Extract the [x, y] coordinate from the center of the cell holding the provided text.  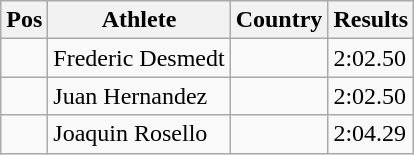
Country [279, 20]
Juan Hernandez [139, 96]
Frederic Desmedt [139, 58]
2:04.29 [371, 134]
Joaquin Rosello [139, 134]
Pos [24, 20]
Athlete [139, 20]
Results [371, 20]
